Pinpoint the cell where the given text exists, returning its (X, Y) midpoint coordinate. 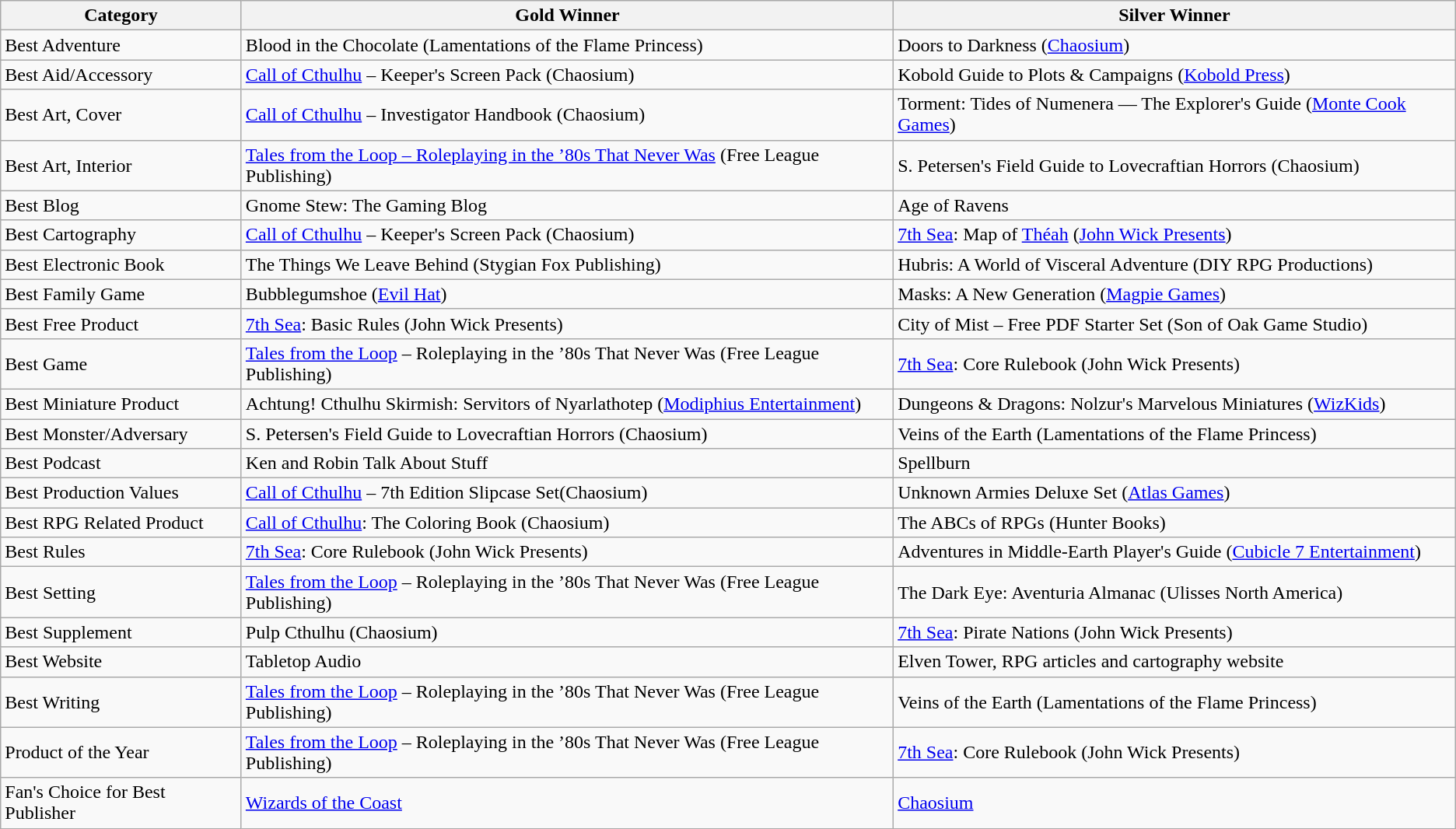
Fan's Choice for Best Publisher (121, 803)
Call of Cthulhu – Investigator Handbook (Chaosium) (567, 115)
Bubblegumshoe (Evil Hat) (567, 294)
Hubris: A World of Visceral Adventure (DIY RPG Productions) (1174, 264)
Silver Winner (1174, 16)
The Things We Leave Behind (Stygian Fox Publishing) (567, 264)
7th Sea: Basic Rules (John Wick Presents) (567, 324)
Masks: A New Generation (Magpie Games) (1174, 294)
Ken and Robin Talk About Stuff (567, 463)
Elven Tower, RPG articles and cartography website (1174, 662)
Best Art, Cover (121, 115)
Best Family Game (121, 294)
Best Game (121, 364)
7th Sea: Map of Théah (John Wick Presents) (1174, 235)
Best Supplement (121, 632)
Best Miniature Product (121, 404)
Wizards of the Coast (567, 803)
City of Mist – Free PDF Starter Set (Son of Oak Game Studio) (1174, 324)
The Dark Eye: Aventuria Almanac (Ulisses North America) (1174, 593)
Kobold Guide to Plots & Campaigns (Kobold Press) (1174, 75)
Best Blog (121, 205)
Gold Winner (567, 16)
Call of Cthulhu: The Coloring Book (Chaosium) (567, 523)
Tabletop Audio (567, 662)
Best Podcast (121, 463)
The ABCs of RPGs (Hunter Books) (1174, 523)
Gnome Stew: The Gaming Blog (567, 205)
Torment: Tides of Numenera — The Explorer's Guide (Monte Cook Games) (1174, 115)
Category (121, 16)
Best Electronic Book (121, 264)
Unknown Armies Deluxe Set (Atlas Games) (1174, 493)
Doors to Darkness (Chaosium) (1174, 45)
Best Rules (121, 552)
Best Aid/Accessory (121, 75)
Dungeons & Dragons: Nolzur's Marvelous Miniatures (WizKids) (1174, 404)
Spellburn (1174, 463)
Call of Cthulhu – 7th Edition Slipcase Set(Chaosium) (567, 493)
Best RPG Related Product (121, 523)
Best Cartography (121, 235)
Best Setting (121, 593)
7th Sea: Pirate Nations (John Wick Presents) (1174, 632)
Best Art, Interior (121, 165)
Pulp Cthulhu (Chaosium) (567, 632)
Best Website (121, 662)
Age of Ravens (1174, 205)
Best Monster/Adversary (121, 433)
Product of the Year (121, 753)
Achtung! Cthulhu Skirmish: Servitors of Nyarlathotep (Modiphius Entertainment) (567, 404)
Blood in the Chocolate (Lamentations of the Flame Princess) (567, 45)
Best Free Product (121, 324)
Best Writing (121, 701)
Best Adventure (121, 45)
Chaosium (1174, 803)
Adventures in Middle-Earth Player's Guide (Cubicle 7 Entertainment) (1174, 552)
Best Production Values (121, 493)
